Determine the [X, Y] coordinate at the center of the cell enclosing the given text.  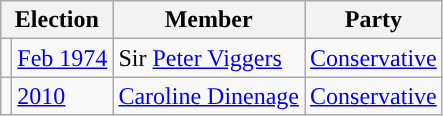
Member [209, 20]
Caroline Dinenage [209, 96]
Sir Peter Viggers [209, 58]
Election [57, 20]
Party [374, 20]
Feb 1974 [62, 58]
2010 [62, 96]
